Detect which cell encompasses the target text, then output its [X, Y] center coordinate. 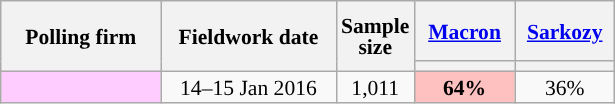
Polling firm [81, 36]
36% [565, 86]
Samplesize [375, 36]
Macron [464, 31]
Fieldwork date [248, 36]
64% [464, 86]
Sarkozy [565, 31]
14–15 Jan 2016 [248, 86]
1,011 [375, 86]
